From the cell containing the given text, extract its center point as (X, Y) coordinate. 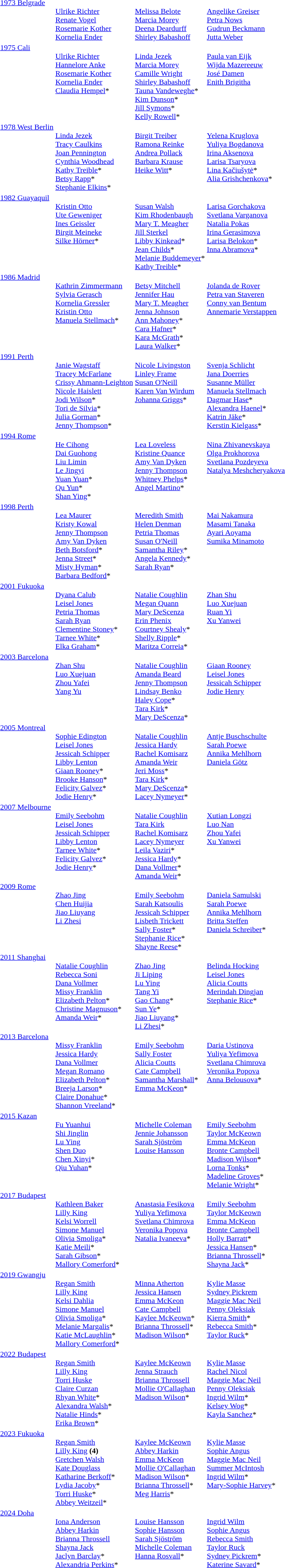
Kathrin ZimmermannSylvia GeraschKornelia GresslerKristin OttoManuela Stellmach* (94, 311)
Missy FranklinJessica HardyDana VollmerMegan RomanoElizabeth Pelton*Breeja Larson*Claire Donahue*Shannon Vreeland* (94, 1071)
Natalie CoughlinAmanda BeardJenny ThompsonLindsay BenkoHaley Cope*Tara Kirk*Mary DeScenza* (170, 687)
Kaylee McKeownAbbey HarkinEmma McKeonMollie O'CallaghanMadison Wilson*Brianna Throssell*Meg Harris* (170, 1468)
Sophie EdingtonLeisel JonesJessicah SchipperLibby LentonGiaan Rooney*Brooke Hanson*Felicity Galvez*Jodie Henry* (94, 762)
Betsy MitchellJennifer HauMary T. MeagherJenna JohnsonAnn Mahoney*Cara Hafner*Kara McGrath*Laura Walker* (170, 311)
Kathleen BakerLilly KingKelsi WorrellSimone ManuelOlivia Smoliga*Katie Meili*Sarah Gibson*Mallory Comerford* (94, 1230)
Emily SeebohmSarah KatsoulisJessicah SchipperLisbeth TrickettSally Foster*Stephanie Rice*Shayne Reese* (170, 916)
Regan SmithLilly KingKelsi DahliaSimone ManuelOlivia Smoliga*Melanie Margalis*Katie McLaughlin*Mallory Comerford* (94, 1309)
Nicole LivingstonLinley FrameSusan O'NeillKaren Van WirdumJohanna Griggs* (170, 391)
Lea MaurerKristy KowalJenny ThompsonAmy Van DykenBeth Botsford*Jenna Street*Misty Hyman*Barbara Bedford* (94, 541)
Linda JezekMarcia MoreyCamille WrightShirley BabashoffTauna Vandeweghe*Kim Dunson*Jill Symons*Kelly Rowell* (170, 82)
Kaylee McKeownJenna StrauchBrianna ThrossellMollie O'CallaghanMadison Wilson* (170, 1388)
Anastasia FesikovaYuliya YefimovaSvetlana ChimrovaVeronika PopovaNatalia Ivaneeva* (170, 1230)
Zhan ShuLuo XuejuanZhou YafeiYang Yu (94, 687)
He CihongDai GuohongLiu LiminLe JingyiYuan Yuan*Qu Yun*Shan Ying* (94, 466)
Natalie CoughlinMegan QuannMary DeScenzaErin PhenixCourtney Shealy*Shelly Ripple*Maritza Correia* (170, 616)
Kristin OttoUte GewenigerInes GeisslerBirgit MeinekeSilke Hörner* (94, 232)
Susan WalshKim RhodenbaughMary T. MeagherJill SterkelLibby Kinkead*Jean Childs*Melanie Buddemeyer*Kathy Treible* (170, 232)
Michelle ColemanJennie JohanssonSarah SjöströmLouise Hansson (170, 1150)
Emily SeebohmSally FosterAlicia CouttsCate CampbellSamantha Marshall*Emma McKeon* (170, 1071)
Natalie CoughlinJessica HardyRachel KomisarzAmanda WeirJeri Moss*Tara Kirk*Mary DeScenza*Lacey Nymeyer* (170, 762)
Regan SmithLilly King (4)Gretchen WalshKate DouglassKatharine Berkoff*Lydia Jacoby*Torri Huske*Abbey Weitzeil* (94, 1468)
Linda JezekTracy CaulkinsJoan PenningtonCynthia WoodheadKathy Treible*Betsy Rapp*Stephanie Elkins* (94, 157)
Zhao JingJi LipingLu YingTang YiGao Chang*Sun Ye*Jiao Liuyang*Li Zhesi* (170, 992)
Dyana CalubLeisel JonesPetria ThomasSarah RyanClementine Stoney*Tarnee White*Elka Graham* (94, 616)
Zhao JingChen HuijiaJiao LiuyangLi Zhesi (94, 916)
Ulrike RichterHannelore AnkeRosemarie KotherKornelia EnderClaudia Hempel* (94, 82)
Regan SmithLilly KingTorri HuskeClaire CurzanRhyan White*Alexandra Walsh*Natalie Hinds*Erika Brown* (94, 1388)
Natalie CoughlinTara KirkRachel KomisarzLacey NymeyerLeila Vaziri*Jessica Hardy*Dana Vollmer*Amanda Weir* (170, 841)
Birgit TreiberRamona ReinkeAndrea PollackBarbara KrauseHeike Witt* (170, 157)
Minna AthertonJessica HansenEmma McKeonCate CampbellKaylee McKeown*Brianna Throssell*Madison Wilson* (170, 1309)
Lea LovelessKristine QuanceAmy Van DykenJenny ThompsonWhitney Phelps*Angel Martino* (170, 466)
Janie WagstaffTracey McFarlaneCrissy Ahmann-LeightonNicole HaislettJodi Wilson*Tori de Silvia*Julia Gorman*Jenny Thompson* (94, 391)
Fu YuanhuiShi JinglinLu YingShen DuoChen Xinyi*Qiu Yuhan* (94, 1150)
Emily SeebohmLeisel JonesJessicah SchipperLibby LentonTarnee White*Felicity Galvez*Jodie Henry* (94, 841)
Natalie CoughlinRebecca SoniDana VollmerMissy FranklinElizabeth Pelton*Christine Magnuson*Amanda Weir* (94, 992)
Meredith SmithHelen DenmanPetria ThomasSusan O'NeillSamantha Riley*Angela Kennedy*Sarah Ryan* (170, 541)
